Determine the (X, Y) coordinate at the center of the cell enclosing the given text.  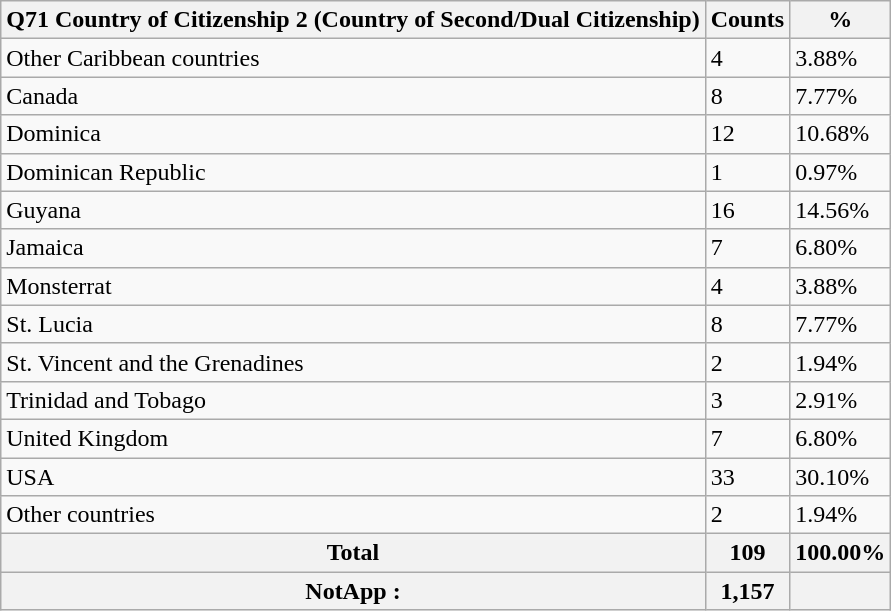
Dominica (353, 134)
30.10% (840, 477)
Dominican Republic (353, 172)
14.56% (840, 210)
12 (747, 134)
Other countries (353, 515)
Canada (353, 96)
United Kingdom (353, 438)
St. Lucia (353, 324)
Q71 Country of Citizenship 2 (Country of Second/Dual Citizenship) (353, 20)
109 (747, 553)
Trinidad and Tobago (353, 400)
3 (747, 400)
2.91% (840, 400)
Total (353, 553)
St. Vincent and the Grenadines (353, 362)
16 (747, 210)
1 (747, 172)
Counts (747, 20)
33 (747, 477)
% (840, 20)
Monsterrat (353, 286)
100.00% (840, 553)
10.68% (840, 134)
Jamaica (353, 248)
Other Caribbean countries (353, 58)
Guyana (353, 210)
USA (353, 477)
1,157 (747, 591)
NotApp : (353, 591)
0.97% (840, 172)
